Capture the cell that displays the provided text and extract its [X, Y] central coordinate. 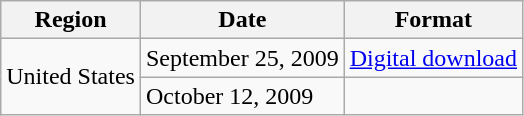
October 12, 2009 [242, 96]
Digital download [433, 58]
United States [71, 77]
September 25, 2009 [242, 58]
Format [433, 20]
Region [71, 20]
Date [242, 20]
